Detect which cell encompasses the target text, then output its [X, Y] center coordinate. 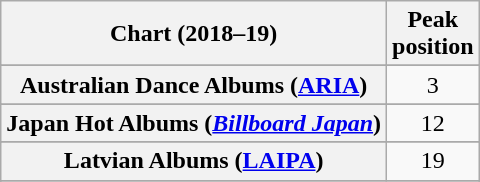
19 [433, 161]
12 [433, 123]
Australian Dance Albums (ARIA) [194, 85]
3 [433, 85]
Japan Hot Albums (Billboard Japan) [194, 123]
Chart (2018–19) [194, 34]
Peakposition [433, 34]
Latvian Albums (LAIPA) [194, 161]
